Determine the [x, y] coordinate at the center of the cell enclosing the given text.  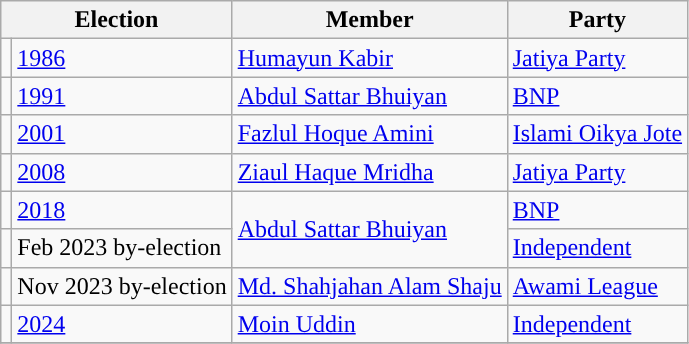
Islami Oikya Jote [597, 134]
Nov 2023 by-election [122, 286]
Party [597, 20]
2008 [122, 172]
1986 [122, 58]
Fazlul Hoque Amini [370, 134]
Member [370, 20]
2018 [122, 210]
Ziaul Haque Mridha [370, 172]
Humayun Kabir [370, 58]
Election [116, 20]
Md. Shahjahan Alam Shaju [370, 286]
2024 [122, 324]
1991 [122, 96]
Moin Uddin [370, 324]
2001 [122, 134]
Feb 2023 by-election [122, 248]
Awami League [597, 286]
